For the text-containing cell, return its midpoint in [X, Y] coordinate format. 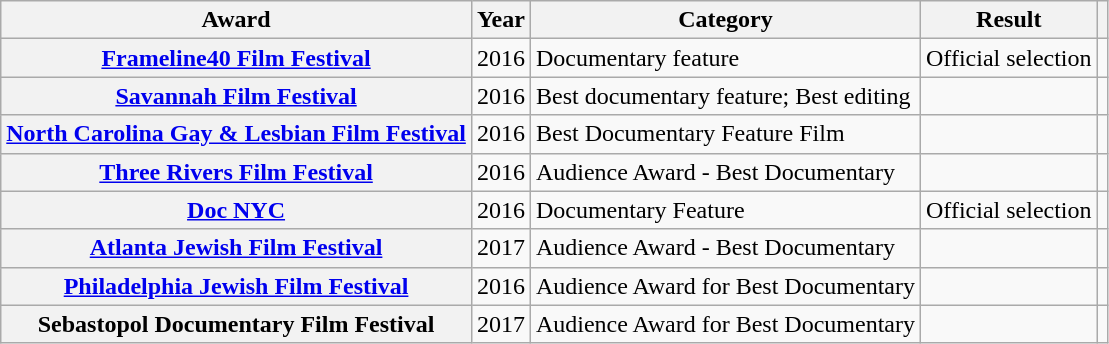
Best Documentary Feature Film [725, 134]
North Carolina Gay & Lesbian Film Festival [236, 134]
Three Rivers Film Festival [236, 172]
Savannah Film Festival [236, 96]
Sebastopol Documentary Film Festival [236, 324]
Philadelphia Jewish Film Festival [236, 286]
Atlanta Jewish Film Festival [236, 248]
Documentary feature [725, 58]
Best documentary feature; Best editing [725, 96]
Category [725, 20]
Year [500, 20]
Result [1010, 20]
Documentary Feature [725, 210]
Frameline40 Film Festival [236, 58]
Award [236, 20]
Doc NYC [236, 210]
